Search for the cell housing the specified text and yield its (x, y) center coordinate. 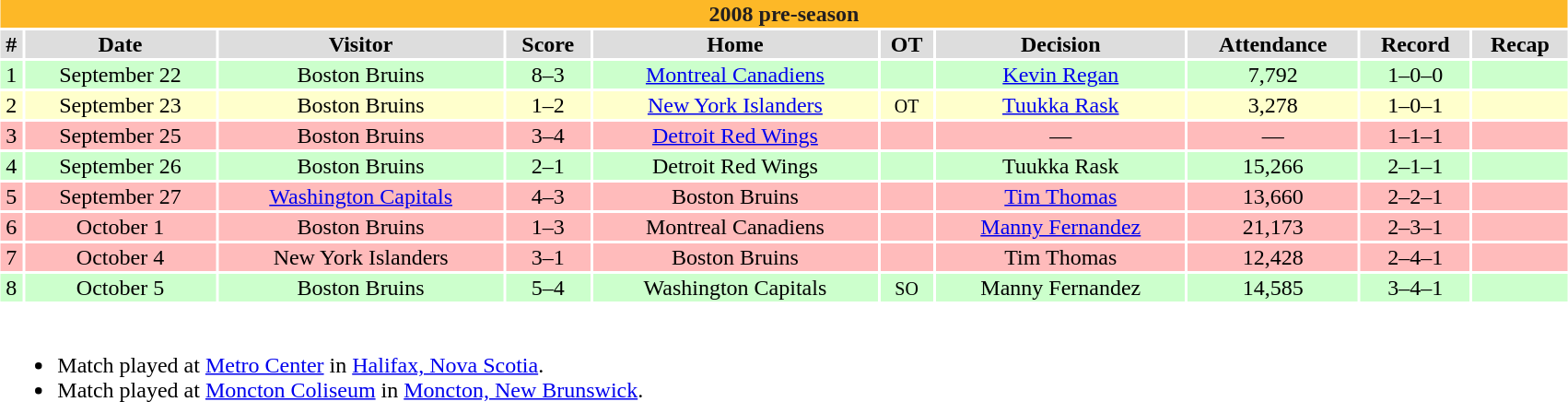
1–3 (548, 227)
15,266 (1273, 166)
Recap (1520, 44)
Date (121, 44)
September 26 (121, 166)
September 23 (121, 105)
2–1–1 (1415, 166)
1 (11, 75)
Record (1415, 44)
3–4–1 (1415, 288)
13,660 (1273, 196)
1–2 (548, 105)
14,585 (1273, 288)
5–4 (548, 288)
Attendance (1273, 44)
3 (11, 136)
12,428 (1273, 257)
1–1–1 (1415, 136)
3–1 (548, 257)
October 4 (121, 257)
5 (11, 196)
September 22 (121, 75)
1–0–1 (1415, 105)
October 1 (121, 227)
# (11, 44)
2 (11, 105)
Score (548, 44)
1–0–0 (1415, 75)
21,173 (1273, 227)
7,792 (1273, 75)
3–4 (548, 136)
September 27 (121, 196)
2–4–1 (1415, 257)
2008 pre-season (784, 14)
2–2–1 (1415, 196)
Decision (1061, 44)
2–1 (548, 166)
4–3 (548, 196)
Home (735, 44)
2–3–1 (1415, 227)
6 (11, 227)
Kevin Regan (1061, 75)
September 25 (121, 136)
7 (11, 257)
October 5 (121, 288)
SO (907, 288)
4 (11, 166)
Visitor (361, 44)
8–3 (548, 75)
3,278 (1273, 105)
8 (11, 288)
